Locate the cell with the specified text and output its (X, Y) center coordinate. 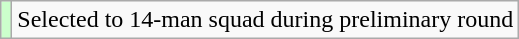
Selected to 14-man squad during preliminary round (266, 20)
